From the cell containing the given text, extract its center point as (x, y) coordinate. 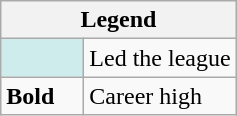
Legend (118, 20)
Career high (160, 96)
Bold (42, 96)
Led the league (160, 58)
